Return the (X, Y) coordinate for the center point of the cell that contains the specified text.  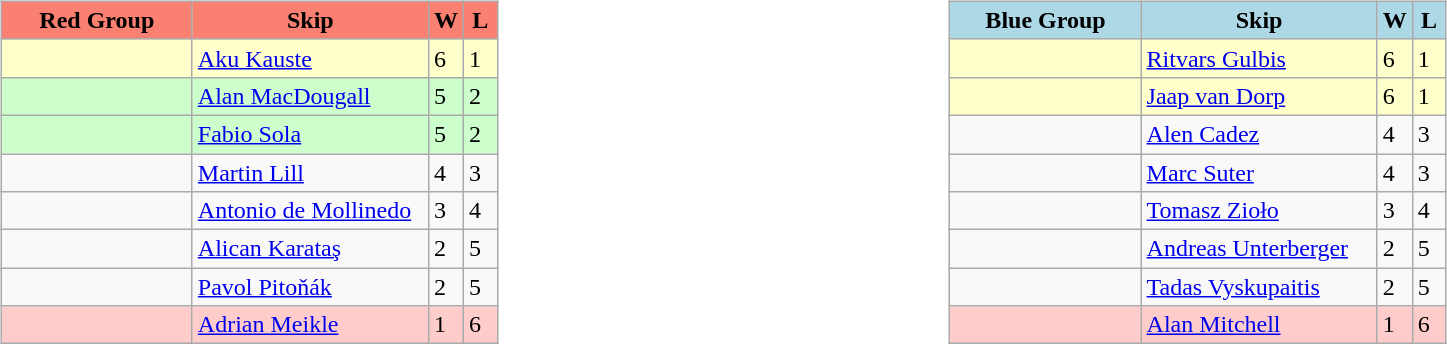
Ritvars Gulbis (1259, 58)
Red Group (96, 20)
Antonio de Mollinedo (310, 211)
Andreas Unterberger (1259, 249)
Tadas Vyskupaitis (1259, 287)
Alan MacDougall (310, 96)
Martin Lill (310, 173)
Aku Kauste (310, 58)
Alen Cadez (1259, 134)
Jaap van Dorp (1259, 96)
Alan Mitchell (1259, 325)
Marc Suter (1259, 173)
Tomasz Zioło (1259, 211)
Fabio Sola (310, 134)
Pavol Pitoňák (310, 287)
Blue Group (1046, 20)
Alican Karataş (310, 249)
Adrian Meikle (310, 325)
